Output the [x, y] coordinate of the center of the cell containing the given text.  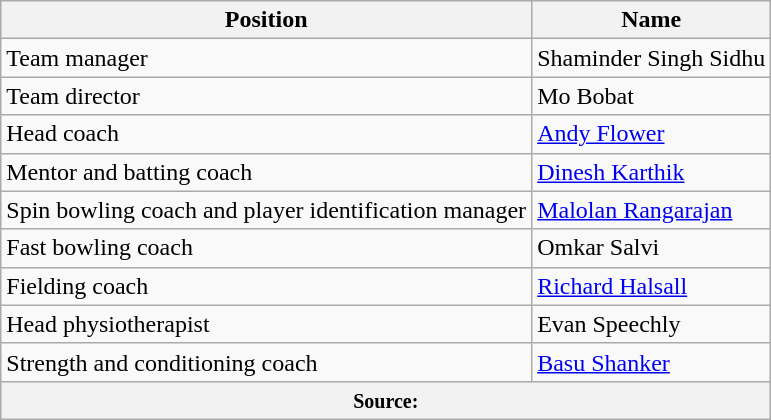
Spin bowling coach and player identification manager [266, 210]
Shaminder Singh Sidhu [652, 58]
Basu Shanker [652, 362]
Mentor and batting coach [266, 172]
Evan Speechly [652, 324]
Strength and conditioning coach [266, 362]
Fast bowling coach [266, 248]
Head physiotherapist [266, 324]
Team director [266, 96]
Andy Flower [652, 134]
Omkar Salvi [652, 248]
Dinesh Karthik [652, 172]
Richard Halsall [652, 286]
Name [652, 20]
Source: [386, 400]
Malolan Rangarajan [652, 210]
Fielding coach [266, 286]
Mo Bobat [652, 96]
Head coach [266, 134]
Team manager [266, 58]
Position [266, 20]
